Scan for the cell matching the given text and deliver its [x, y] coordinate at center. 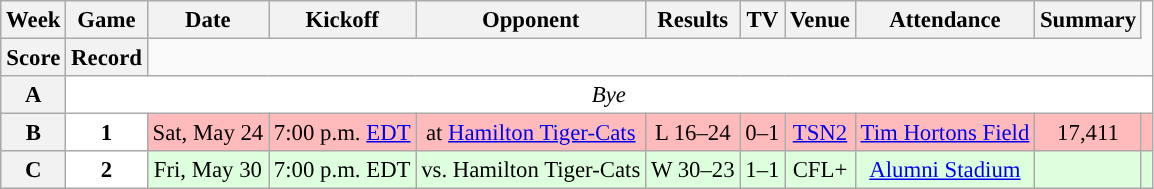
W 30–23 [693, 170]
Date [208, 20]
vs. Hamilton Tiger-Cats [531, 170]
CFL+ [820, 170]
Opponent [531, 20]
1–1 [762, 170]
Tim Hortons Field [944, 133]
A [34, 95]
Game [106, 20]
0–1 [762, 133]
Week [34, 20]
TSN2 [820, 133]
1 [106, 133]
B [34, 133]
C [34, 170]
at Hamilton Tiger-Cats [531, 133]
2 [106, 170]
Kickoff [342, 20]
TV [762, 20]
Venue [820, 20]
Alumni Stadium [944, 170]
L 16–24 [693, 133]
Results [693, 20]
Summary [1088, 20]
17,411 [1088, 133]
Score [34, 58]
Sat, May 24 [208, 133]
Bye [609, 95]
Record [106, 58]
Fri, May 30 [208, 170]
Attendance [944, 20]
